Find where the given text appears and provide that cell's center as [X, Y] coordinate. 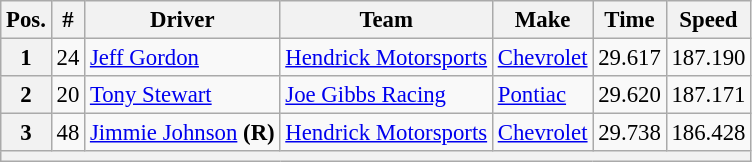
187.171 [708, 95]
48 [68, 133]
Speed [708, 20]
Joe Gibbs Racing [386, 95]
Time [630, 20]
Jeff Gordon [182, 58]
3 [26, 133]
187.190 [708, 58]
Team [386, 20]
29.620 [630, 95]
186.428 [708, 133]
Pos. [26, 20]
Tony Stewart [182, 95]
29.738 [630, 133]
20 [68, 95]
Make [542, 20]
2 [26, 95]
29.617 [630, 58]
# [68, 20]
1 [26, 58]
Pontiac [542, 95]
24 [68, 58]
Jimmie Johnson (R) [182, 133]
Driver [182, 20]
